Output the [x, y] coordinate of the center of the cell containing the given text.  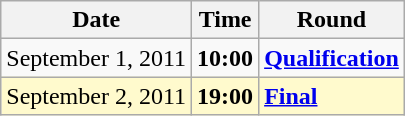
19:00 [226, 96]
Qualification [332, 58]
Round [332, 20]
September 2, 2011 [96, 96]
10:00 [226, 58]
Final [332, 96]
Date [96, 20]
Time [226, 20]
September 1, 2011 [96, 58]
